Output the (x, y) coordinate of the center of the cell containing the given text.  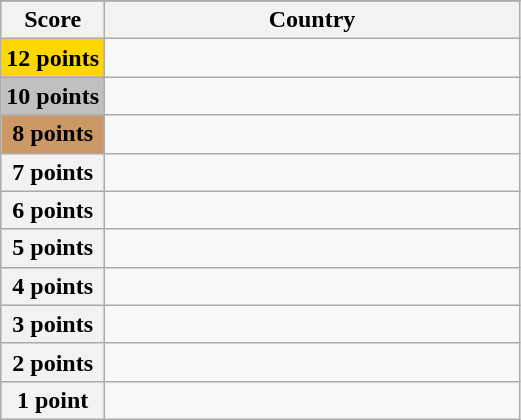
Score (53, 20)
8 points (53, 134)
6 points (53, 210)
10 points (53, 96)
1 point (53, 400)
Country (312, 20)
7 points (53, 172)
2 points (53, 362)
5 points (53, 248)
3 points (53, 324)
4 points (53, 286)
12 points (53, 58)
